Scan for the cell matching the given text and deliver its (x, y) coordinate at center. 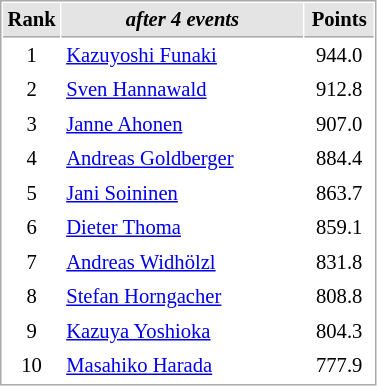
Kazuyoshi Funaki (183, 56)
Andreas Widhölzl (183, 262)
3 (32, 124)
907.0 (340, 124)
Janne Ahonen (183, 124)
Sven Hannawald (183, 90)
884.4 (340, 158)
4 (32, 158)
804.3 (340, 332)
after 4 events (183, 20)
Rank (32, 20)
Jani Soininen (183, 194)
9 (32, 332)
1 (32, 56)
8 (32, 296)
863.7 (340, 194)
831.8 (340, 262)
Points (340, 20)
Kazuya Yoshioka (183, 332)
7 (32, 262)
808.8 (340, 296)
6 (32, 228)
859.1 (340, 228)
912.8 (340, 90)
944.0 (340, 56)
Masahiko Harada (183, 366)
5 (32, 194)
10 (32, 366)
2 (32, 90)
777.9 (340, 366)
Dieter Thoma (183, 228)
Andreas Goldberger (183, 158)
Stefan Horngacher (183, 296)
